Detect which cell encompasses the target text, then output its [X, Y] center coordinate. 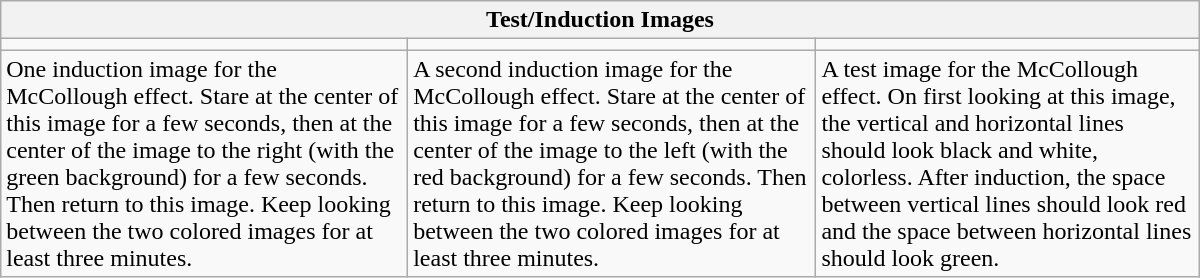
Test/Induction Images [600, 20]
